Output the (x, y) coordinate of the center of the cell containing the given text.  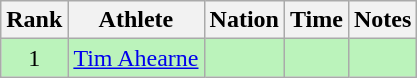
Time (316, 20)
Nation (244, 20)
Athlete (136, 20)
1 (34, 58)
Rank (34, 20)
Tim Ahearne (136, 58)
Notes (382, 20)
